Scan for the cell matching the given text and deliver its [x, y] coordinate at center. 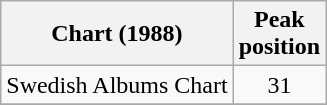
Swedish Albums Chart [117, 85]
31 [279, 85]
Peakposition [279, 34]
Chart (1988) [117, 34]
